Locate the cell with the specified text and output its [X, Y] center coordinate. 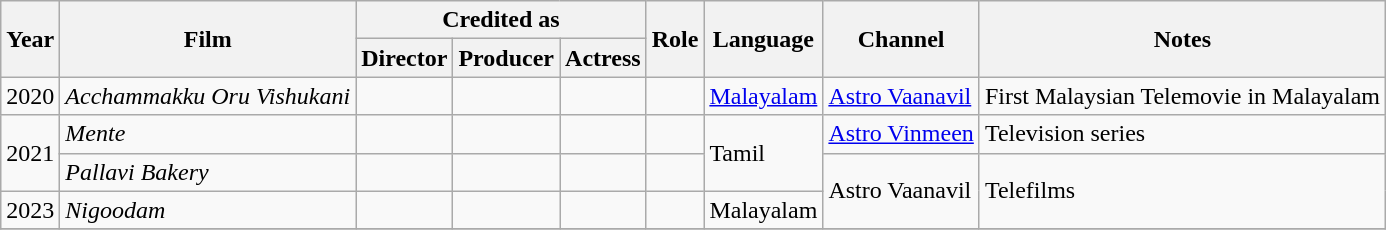
Year [30, 39]
Tamil [764, 153]
2021 [30, 153]
Mente [208, 134]
Role [675, 39]
Channel [901, 39]
2020 [30, 96]
First Malaysian Telemovie in Malayalam [1182, 96]
Telefilms [1182, 191]
Pallavi Bakery [208, 172]
Television series [1182, 134]
Film [208, 39]
Nigoodam [208, 210]
Actress [604, 58]
Director [404, 58]
Notes [1182, 39]
Acchammakku Oru Vishukani [208, 96]
Astro Vinmeen [901, 134]
Credited as [501, 20]
Producer [506, 58]
2023 [30, 210]
Language [764, 39]
